Extract the (x, y) coordinate from the center of the cell holding the provided text.  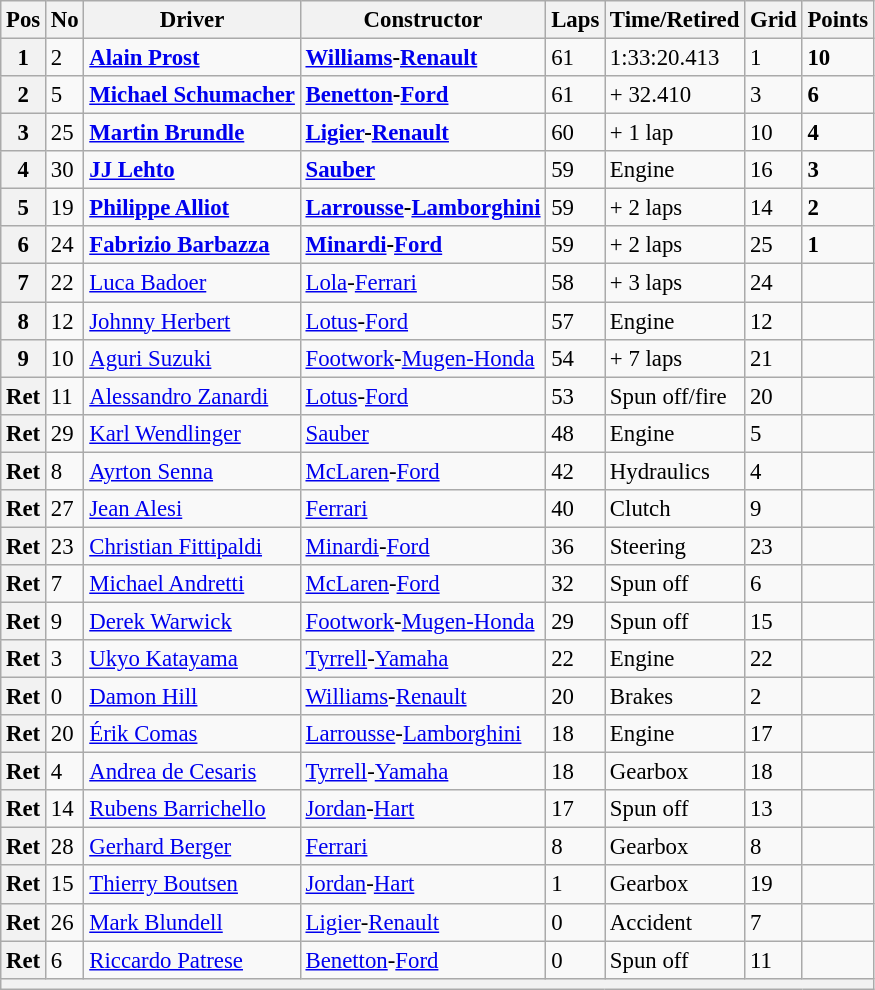
Steering (675, 546)
32 (576, 584)
Jean Alesi (192, 509)
+ 1 lap (675, 133)
16 (774, 170)
+ 32.410 (675, 95)
57 (576, 321)
Andrea de Cesaris (192, 772)
Clutch (675, 509)
Time/Retired (675, 20)
Fabrizio Barbazza (192, 245)
42 (576, 471)
53 (576, 396)
Gerhard Berger (192, 847)
Martin Brundle (192, 133)
Damon Hill (192, 697)
Philippe Alliot (192, 208)
13 (774, 809)
Michael Andretti (192, 584)
JJ Lehto (192, 170)
1:33:20.413 (675, 58)
Grid (774, 20)
Karl Wendlinger (192, 433)
Ukyo Katayama (192, 659)
Derek Warwick (192, 621)
Spun off/fire (675, 396)
Constructor (423, 20)
Johnny Herbert (192, 321)
26 (65, 922)
Aguri Suzuki (192, 358)
Rubens Barrichello (192, 809)
Brakes (675, 697)
36 (576, 546)
Laps (576, 20)
Driver (192, 20)
Lola-Ferrari (423, 283)
Riccardo Patrese (192, 960)
Points (838, 20)
Michael Schumacher (192, 95)
+ 3 laps (675, 283)
Alessandro Zanardi (192, 396)
30 (65, 170)
58 (576, 283)
27 (65, 509)
48 (576, 433)
Alain Prost (192, 58)
No (65, 20)
28 (65, 847)
21 (774, 358)
+ 7 laps (675, 358)
Érik Comas (192, 734)
Mark Blundell (192, 922)
Ayrton Senna (192, 471)
Pos (24, 20)
Thierry Boutsen (192, 885)
40 (576, 509)
54 (576, 358)
Luca Badoer (192, 283)
Christian Fittipaldi (192, 546)
Accident (675, 922)
60 (576, 133)
Hydraulics (675, 471)
